Provide the [x, y] coordinate of the cell's center where the given text is located.  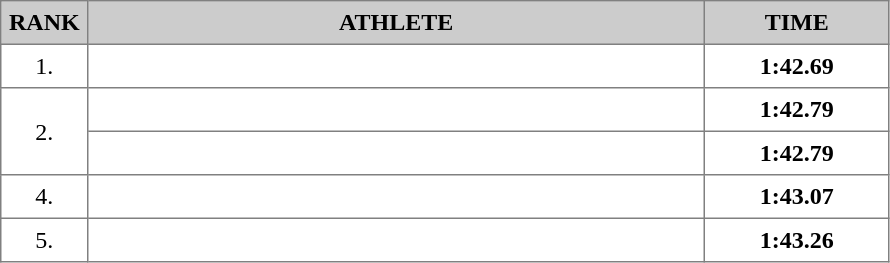
1:42.69 [796, 66]
2. [44, 132]
1:43.26 [796, 240]
1. [44, 66]
TIME [796, 23]
RANK [44, 23]
ATHLETE [396, 23]
4. [44, 197]
1:43.07 [796, 197]
5. [44, 240]
